Detect which cell encompasses the target text, then output its [X, Y] center coordinate. 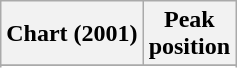
Chart (2001) [72, 34]
Peakposition [189, 34]
